Detect which cell encompasses the target text, then output its (X, Y) center coordinate. 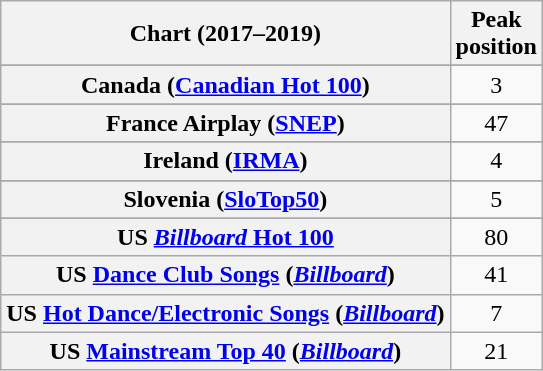
US Dance Club Songs (Billboard) (226, 275)
France Airplay (SNEP) (226, 123)
Chart (2017–2019) (226, 34)
Ireland (IRMA) (226, 161)
5 (496, 199)
Slovenia (SloTop50) (226, 199)
Canada (Canadian Hot 100) (226, 85)
US Billboard Hot 100 (226, 237)
3 (496, 85)
21 (496, 351)
Peakposition (496, 34)
41 (496, 275)
80 (496, 237)
47 (496, 123)
4 (496, 161)
US Hot Dance/Electronic Songs (Billboard) (226, 313)
7 (496, 313)
US Mainstream Top 40 (Billboard) (226, 351)
